Locate the cell with the specified text and output its [x, y] center coordinate. 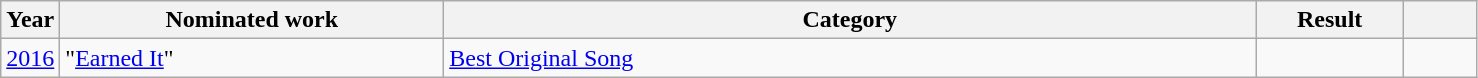
Best Original Song [850, 58]
Year [30, 20]
2016 [30, 58]
"Earned It" [252, 58]
Result [1330, 20]
Nominated work [252, 20]
Category [850, 20]
